Provide the [X, Y] coordinate of the cell's center where the given text is located.  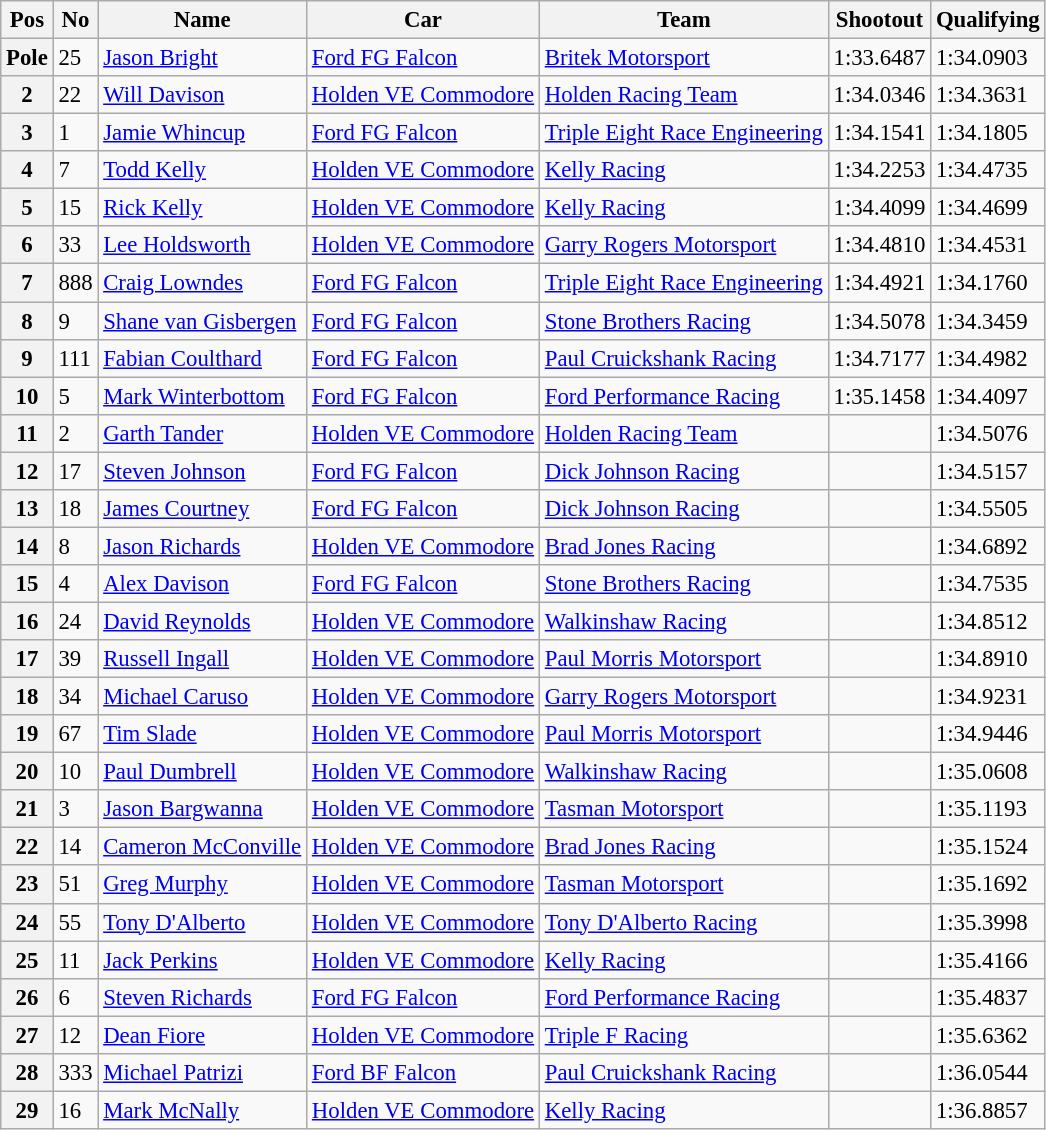
Alex Davison [202, 584]
1:35.4166 [988, 960]
23 [27, 885]
Steven Richards [202, 997]
Michael Patrizi [202, 1073]
1:34.0903 [988, 58]
1:34.4810 [879, 245]
1:35.6362 [988, 1035]
1:35.1193 [988, 809]
1:34.4099 [879, 208]
1:34.5076 [988, 433]
Jason Richards [202, 546]
Rick Kelly [202, 208]
Tony D'Alberto Racing [684, 922]
1:35.0608 [988, 772]
Britek Motorsport [684, 58]
26 [27, 997]
1:36.0544 [988, 1073]
1:34.3459 [988, 321]
1:34.1760 [988, 283]
Lee Holdsworth [202, 245]
James Courtney [202, 509]
Shootout [879, 20]
1:34.5505 [988, 509]
Garth Tander [202, 433]
1:34.5157 [988, 471]
Paul Dumbrell [202, 772]
1:34.4097 [988, 396]
1:34.3631 [988, 95]
1:34.4921 [879, 283]
Steven Johnson [202, 471]
Name [202, 20]
Jason Bright [202, 58]
1:33.6487 [879, 58]
Todd Kelly [202, 170]
51 [76, 885]
21 [27, 809]
Shane van Gisbergen [202, 321]
67 [76, 734]
Mark Winterbottom [202, 396]
27 [27, 1035]
1:36.8857 [988, 1110]
1:35.4837 [988, 997]
1:34.5078 [879, 321]
1:34.6892 [988, 546]
333 [76, 1073]
Car [424, 20]
1 [76, 133]
Jack Perkins [202, 960]
39 [76, 659]
1:34.4982 [988, 358]
55 [76, 922]
1:34.9231 [988, 697]
Dean Fiore [202, 1035]
888 [76, 283]
20 [27, 772]
1:35.1692 [988, 885]
Fabian Coulthard [202, 358]
Tim Slade [202, 734]
1:34.2253 [879, 170]
28 [27, 1073]
Mark McNally [202, 1110]
1:35.3998 [988, 922]
Russell Ingall [202, 659]
Pole [27, 58]
Pos [27, 20]
Qualifying [988, 20]
111 [76, 358]
1:34.7177 [879, 358]
Jamie Whincup [202, 133]
Will Davison [202, 95]
34 [76, 697]
1:35.1458 [879, 396]
Craig Lowndes [202, 283]
1:34.1805 [988, 133]
29 [27, 1110]
1:34.1541 [879, 133]
Triple F Racing [684, 1035]
Team [684, 20]
Greg Murphy [202, 885]
1:34.8512 [988, 621]
Cameron McConville [202, 847]
Tony D'Alberto [202, 922]
Michael Caruso [202, 697]
1:34.4735 [988, 170]
1:34.7535 [988, 584]
Jason Bargwanna [202, 809]
1:34.8910 [988, 659]
33 [76, 245]
19 [27, 734]
David Reynolds [202, 621]
1:34.4699 [988, 208]
1:34.4531 [988, 245]
1:35.1524 [988, 847]
1:34.0346 [879, 95]
1:34.9446 [988, 734]
Ford BF Falcon [424, 1073]
13 [27, 509]
No [76, 20]
